From the cell containing the given text, extract its center point as (X, Y) coordinate. 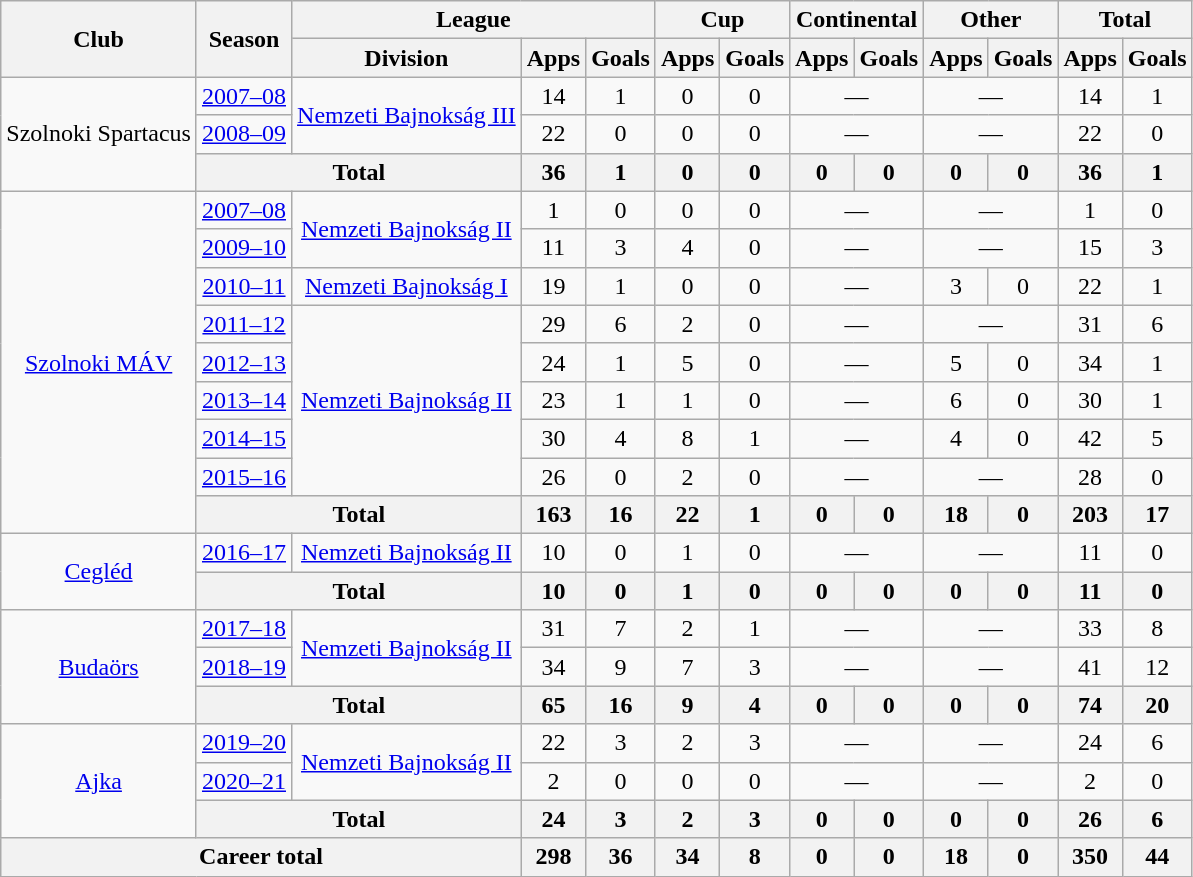
12 (1157, 667)
2008–09 (244, 134)
33 (1090, 629)
Cegléd (99, 572)
2020–21 (244, 781)
Nemzeti Bajnokság III (407, 115)
Division (407, 58)
44 (1157, 857)
2009–10 (244, 248)
2015–16 (244, 477)
Nemzeti Bajnokság I (407, 286)
19 (553, 286)
Club (99, 39)
Szolnoki Spartacus (99, 134)
Szolnoki MÁV (99, 362)
League (474, 20)
203 (1090, 515)
29 (553, 324)
17 (1157, 515)
2016–17 (244, 553)
2010–11 (244, 286)
41 (1090, 667)
2018–19 (244, 667)
2017–18 (244, 629)
74 (1090, 705)
Continental (857, 20)
23 (553, 400)
2011–12 (244, 324)
20 (1157, 705)
2019–20 (244, 743)
2014–15 (244, 438)
Other (991, 20)
2013–14 (244, 400)
163 (553, 515)
Season (244, 39)
15 (1090, 248)
Cup (722, 20)
Ajka (99, 781)
28 (1090, 477)
350 (1090, 857)
Budaörs (99, 667)
2012–13 (244, 362)
65 (553, 705)
42 (1090, 438)
Career total (261, 857)
298 (553, 857)
